Find where the given text appears and provide that cell's center as [X, Y] coordinate. 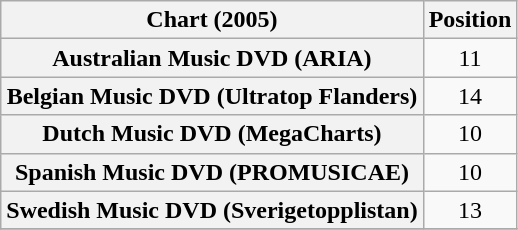
Swedish Music DVD (Sverigetopplistan) [212, 210]
Chart (2005) [212, 20]
14 [470, 96]
Australian Music DVD (ARIA) [212, 58]
Belgian Music DVD (Ultratop Flanders) [212, 96]
Spanish Music DVD (PROMUSICAE) [212, 172]
11 [470, 58]
Dutch Music DVD (MegaCharts) [212, 134]
13 [470, 210]
Position [470, 20]
